Return [X, Y] of the center of cell containing provided text 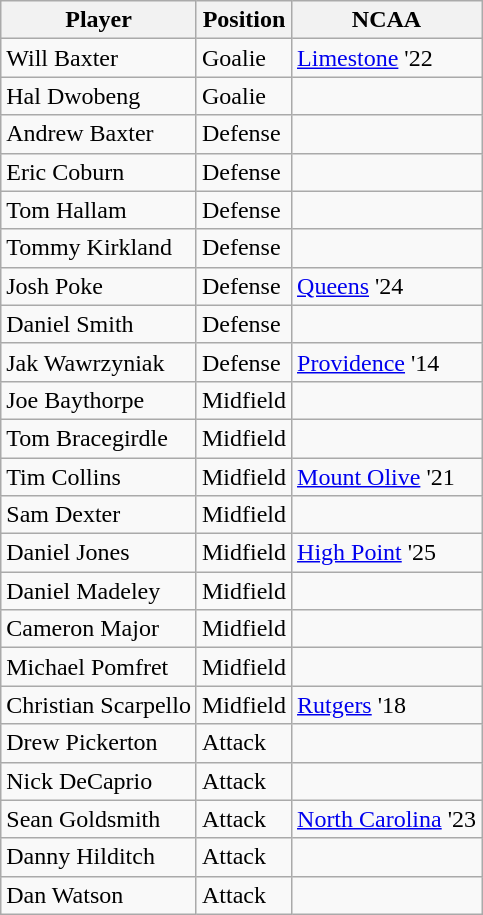
Cameron Major [99, 629]
Daniel Jones [99, 553]
Rutgers '18 [387, 705]
Tom Bracegirdle [99, 438]
Joe Baythorpe [99, 400]
Daniel Smith [99, 324]
Michael Pomfret [99, 667]
Sam Dexter [99, 515]
Drew Pickerton [99, 743]
North Carolina '23 [387, 819]
Danny Hilditch [99, 857]
Dan Watson [99, 895]
Daniel Madeley [99, 591]
Mount Olive '21 [387, 477]
Nick DeCaprio [99, 781]
Player [99, 20]
Eric Coburn [99, 172]
Christian Scarpello [99, 705]
NCAA [387, 20]
Tom Hallam [99, 210]
Hal Dwobeng [99, 96]
Queens '24 [387, 286]
Josh Poke [99, 286]
Tim Collins [99, 477]
Tommy Kirkland [99, 248]
Jak Wawrzyniak [99, 362]
Limestone '22 [387, 58]
Will Baxter [99, 58]
Sean Goldsmith [99, 819]
High Point '25 [387, 553]
Position [244, 20]
Andrew Baxter [99, 134]
Providence '14 [387, 362]
